Extract the [x, y] coordinate from the center of the cell holding the provided text.  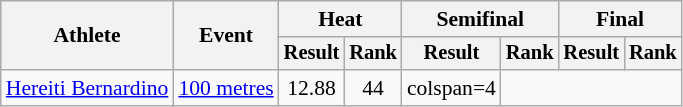
Athlete [88, 36]
Event [226, 36]
Semifinal [480, 19]
Hereiti Bernardino [88, 88]
100 metres [226, 88]
44 [373, 88]
Heat [340, 19]
Final [620, 19]
colspan=4 [452, 88]
12.88 [312, 88]
